Detect which cell encompasses the target text, then output its [x, y] center coordinate. 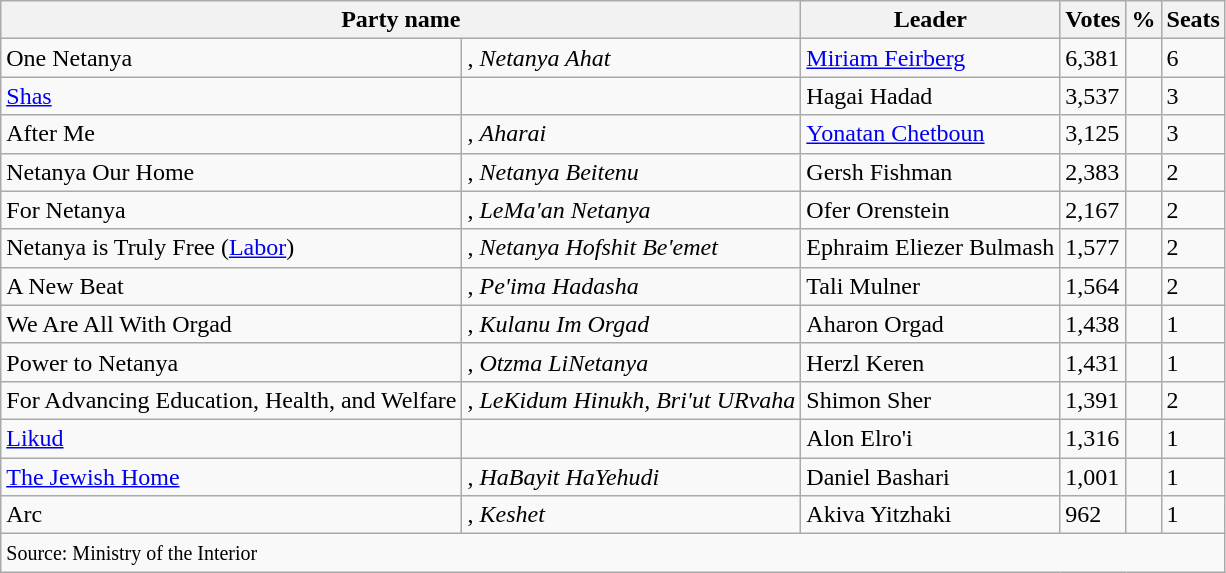
One Netanya [232, 58]
, Kulanu Im Orgad [632, 324]
1,001 [1093, 477]
, Netanya Hofshit Be'emet [632, 248]
, Netanya Beitenu [632, 172]
Votes [1093, 20]
1,316 [1093, 438]
Ofer Orenstein [930, 210]
Akiva Yitzhaki [930, 515]
1,391 [1093, 400]
Seats [1193, 20]
The Jewish Home [232, 477]
Party name [401, 20]
Leader [930, 20]
For Advancing Education, Health, and Welfare [232, 400]
For Netanya [232, 210]
We Are All With Orgad [232, 324]
6 [1193, 58]
1,438 [1093, 324]
Gersh Fishman [930, 172]
1,564 [1093, 286]
Herzl Keren [930, 362]
Alon Elro'i [930, 438]
A New Beat [232, 286]
Arc [232, 515]
1,577 [1093, 248]
Power to Netanya [232, 362]
, HaBayit HaYehudi [632, 477]
Source: Ministry of the Interior [614, 553]
, Keshet [632, 515]
Likud [232, 438]
, Netanya Ahat [632, 58]
Tali Mulner [930, 286]
Netanya is Truly Free (Labor) [232, 248]
3,125 [1093, 134]
, LeMa'an Netanya [632, 210]
Miriam Feirberg [930, 58]
Netanya Our Home [232, 172]
, Pe'ima Hadasha [632, 286]
Shimon Sher [930, 400]
, Otzma LiNetanya [632, 362]
After Me [232, 134]
962 [1093, 515]
6,381 [1093, 58]
% [1144, 20]
2,383 [1093, 172]
Shas [232, 96]
, LeKidum Hinukh, Bri'ut URvaha [632, 400]
3,537 [1093, 96]
Yonatan Chetboun [930, 134]
Aharon Orgad [930, 324]
1,431 [1093, 362]
Hagai Hadad [930, 96]
2,167 [1093, 210]
Daniel Bashari [930, 477]
Ephraim Eliezer Bulmash [930, 248]
, Aharai [632, 134]
